Scan for the cell matching the given text and deliver its (X, Y) coordinate at center. 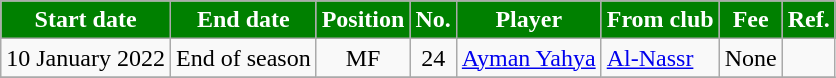
Ref. (808, 20)
Al-Nassr (660, 58)
Position (363, 20)
Ayman Yahya (528, 58)
Player (528, 20)
End date (243, 20)
Fee (750, 20)
24 (433, 58)
MF (363, 58)
From club (660, 20)
10 January 2022 (86, 58)
No. (433, 20)
End of season (243, 58)
None (750, 58)
Start date (86, 20)
